Detect which cell encompasses the target text, then output its (x, y) center coordinate. 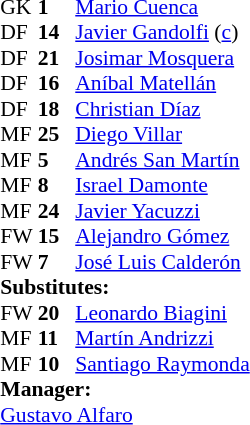
25 (57, 135)
Diego Villar (162, 135)
7 (57, 262)
Martín Andrizzi (162, 339)
18 (57, 109)
Manager: (124, 389)
14 (57, 33)
Josimar Mosquera (162, 58)
Substitutes: (124, 287)
Javier Gandolfi (c) (162, 33)
Santiago Raymonda (162, 364)
8 (57, 185)
Christian Díaz (162, 109)
15 (57, 237)
10 (57, 364)
Javier Yacuzzi (162, 211)
Aníbal Matellán (162, 83)
16 (57, 83)
21 (57, 58)
José Luis Calderón (162, 262)
Israel Damonte (162, 185)
11 (57, 339)
5 (57, 160)
Andrés San Martín (162, 160)
Leonardo Biagini (162, 313)
24 (57, 211)
20 (57, 313)
Alejandro Gómez (162, 237)
